Determine the (x, y) coordinate at the center of the cell enclosing the given text.  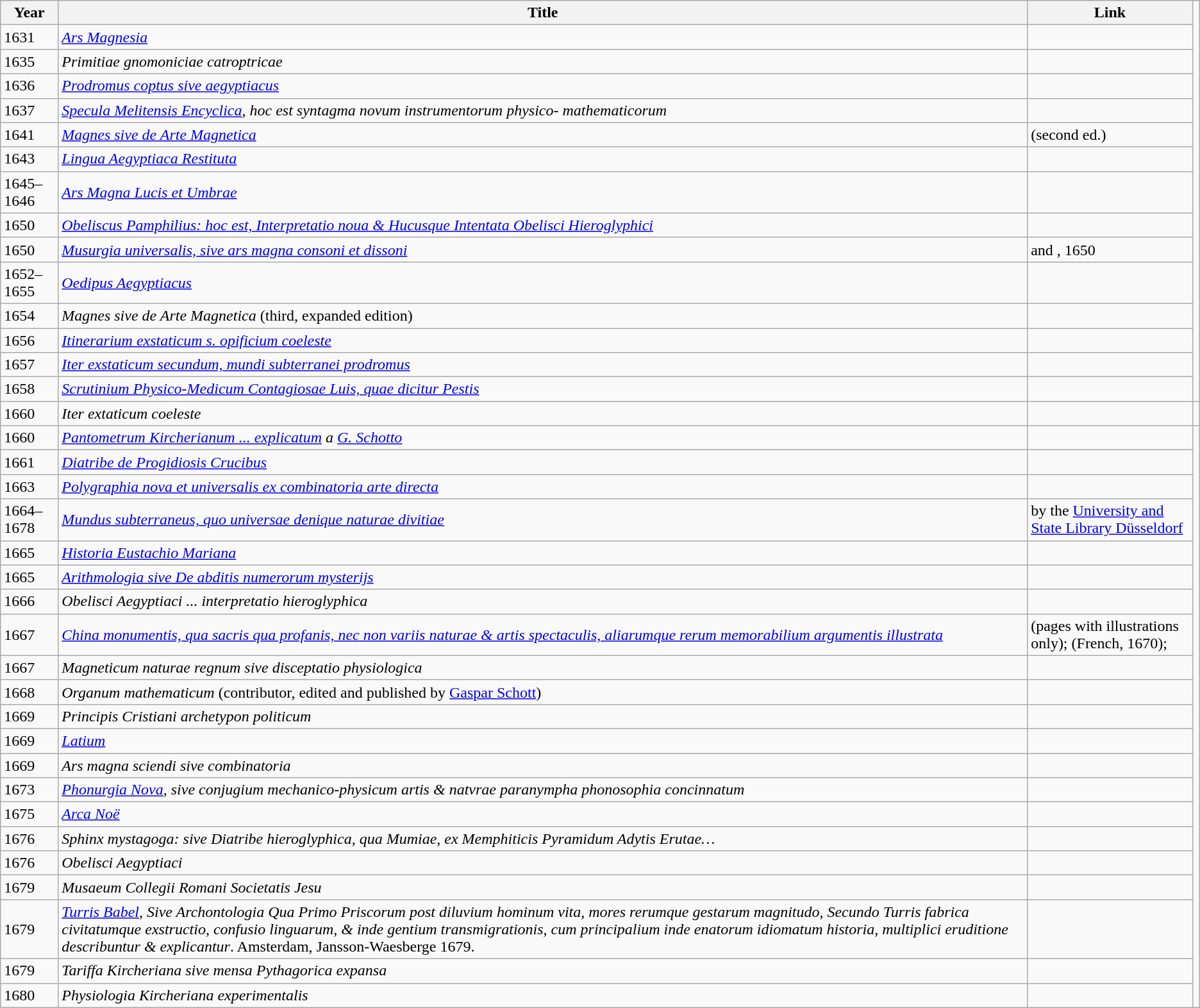
1635 (29, 62)
1666 (29, 601)
1661 (29, 462)
1664–1678 (29, 519)
Sphinx mystagoga: sive Diatribe hieroglyphica, qua Mumiae, ex Memphiticis Pyramidum Adytis Erutae… (543, 839)
Magnes sive de Arte Magnetica (543, 135)
1668 (29, 692)
Itinerarium exstaticum s. opificium coeleste (543, 340)
Musaeum Collegii Romani Societatis Jesu (543, 887)
1631 (29, 37)
Ars magna sciendi sive combinatoria (543, 765)
China monumentis, qua sacris qua profanis, nec non variis naturae & artis spectaculis, aliarumque rerum memorabilium argumentis illustrata (543, 635)
Year (29, 13)
Principis Cristiani archetypon politicum (543, 716)
Physiologia Kircheriana experimentalis (543, 995)
1675 (29, 814)
1645–1646 (29, 192)
Phonurgia Nova, sive conjugium mechanico-physicum artis & natvrae paranympha phonosophia concinnatum (543, 790)
Mundus subterraneus, quo universae denique naturae divitiae (543, 519)
1652–1655 (29, 282)
Iter extaticum coeleste (543, 414)
Musurgia universalis, sive ars magna consoni et dissoni (543, 249)
Pantometrum Kircherianum ... explicatum a G. Schotto (543, 438)
Tariffa Kircheriana sive mensa Pythagorica expansa (543, 971)
Obeliscus Pamphilius: hoc est, Interpretatio noua & Hucusque Intentata Obelisci Hieroglyphici (543, 225)
Lingua Aegyptiaca Restituta (543, 159)
(pages with illustrations only); (French, 1670); (1110, 635)
1656 (29, 340)
Obelisci Aegyptiaci ... interpretatio hieroglyphica (543, 601)
Primitiae gnomoniciae catroptricae (543, 62)
1636 (29, 86)
Latium (543, 741)
Organum mathematicum (contributor, edited and published by Gaspar Schott) (543, 692)
Polygraphia nova et universalis ex combinatoria arte directa (543, 487)
Magnes sive de Arte Magnetica (third, expanded edition) (543, 315)
Arca Noë (543, 814)
Obelisci Aegyptiaci (543, 863)
by the University and State Library Düsseldorf (1110, 519)
Iter exstaticum secundum, mundi subterranei prodromus (543, 365)
Specula Melitensis Encyclica, hoc est syntagma novum instrumentorum physico- mathematicorum (543, 110)
Arithmologia sive De abditis numerorum mysterijs (543, 577)
1637 (29, 110)
(second ed.) (1110, 135)
Scrutinium Physico-Medicum Contagiosae Luis, quae dicitur Pestis (543, 389)
Link (1110, 13)
1663 (29, 487)
1673 (29, 790)
Diatribe de Progidiosis Crucibus (543, 462)
and , 1650 (1110, 249)
Magneticum naturae regnum sive disceptatio physiologica (543, 668)
Ars Magna Lucis et Umbrae (543, 192)
Title (543, 13)
1654 (29, 315)
1657 (29, 365)
1658 (29, 389)
Historia Eustachio Mariana (543, 553)
1680 (29, 995)
Ars Magnesia (543, 37)
1643 (29, 159)
1641 (29, 135)
Oedipus Aegyptiacus (543, 282)
Prodromus coptus sive aegyptiacus (543, 86)
